Scan for the cell matching the given text and deliver its (x, y) coordinate at center. 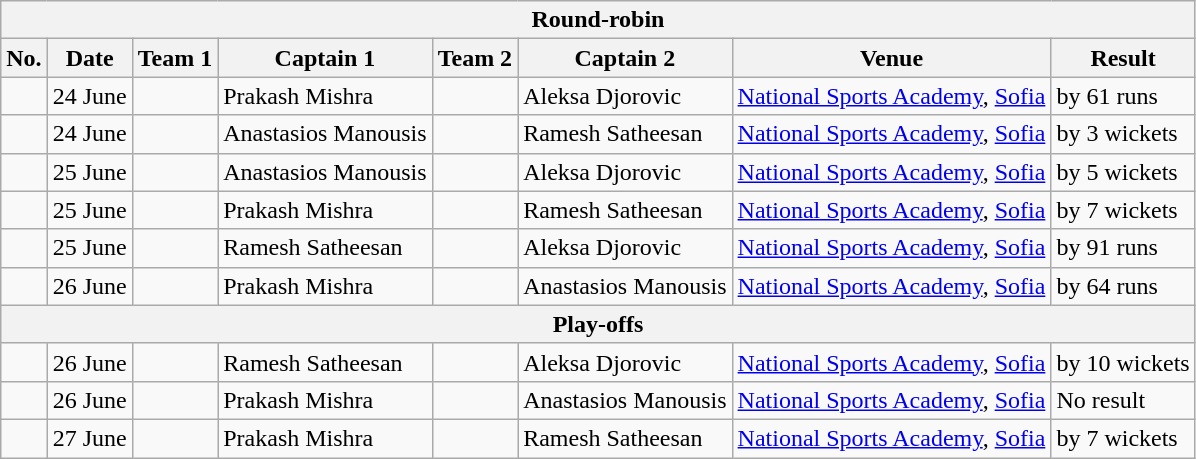
by 3 wickets (1123, 134)
Round-robin (598, 20)
by 10 wickets (1123, 362)
Captain 2 (625, 58)
No result (1123, 400)
Venue (892, 58)
Team 2 (475, 58)
Date (90, 58)
Play-offs (598, 324)
Team 1 (175, 58)
by 64 runs (1123, 286)
by 91 runs (1123, 248)
Result (1123, 58)
by 5 wickets (1123, 172)
No. (24, 58)
27 June (90, 438)
Captain 1 (325, 58)
by 61 runs (1123, 96)
